Search for the cell housing the specified text and yield its (x, y) center coordinate. 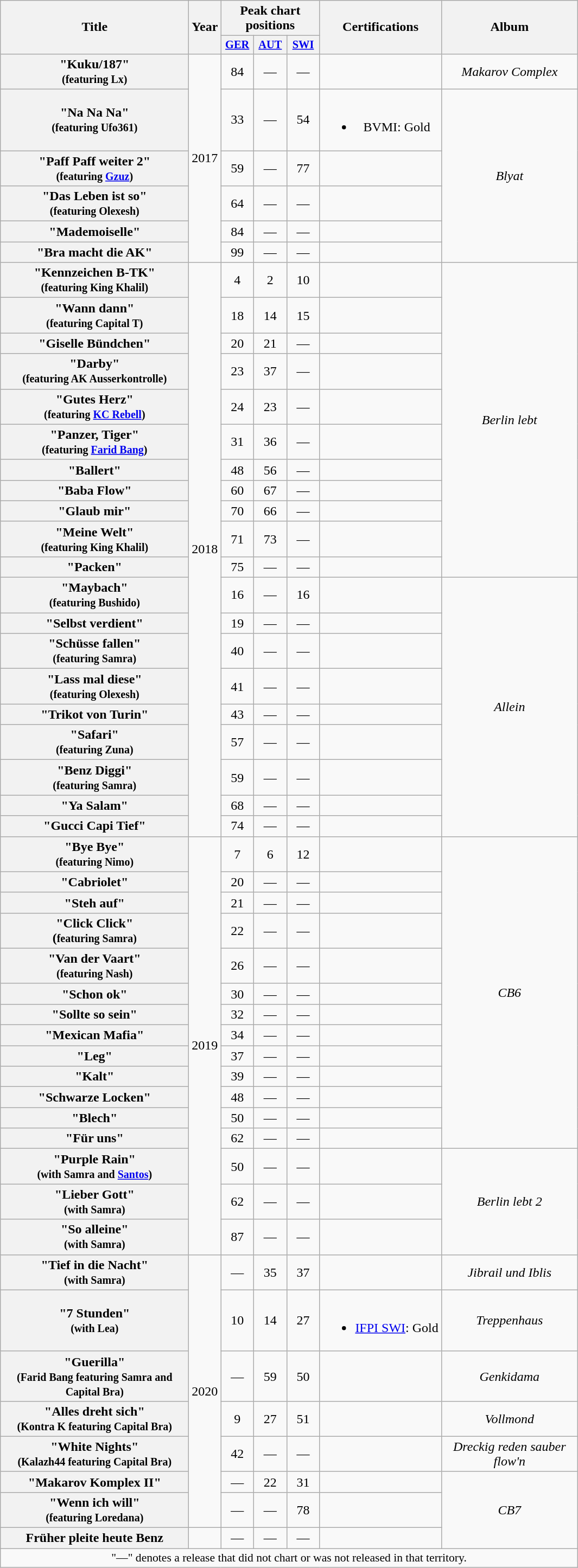
64 (238, 204)
"Tief in die Nacht"(with Samra) (94, 1272)
"Trikot von Turin" (94, 714)
"Van der Vaart"(featuring Nash) (94, 965)
"Bye Bye"(featuring Nimo) (94, 854)
2018 (205, 549)
"Meine Welt"(featuring King Khalil) (94, 539)
35 (270, 1272)
"Für uns" (94, 1138)
75 (238, 567)
99 (238, 252)
24 (238, 407)
34 (238, 1035)
43 (238, 714)
66 (270, 511)
"Mademoiselle" (94, 232)
"Makarov Komplex II" (94, 1482)
6 (270, 854)
26 (238, 965)
4 (238, 280)
GER (238, 45)
"Wenn ich will"(featuring Loredana) (94, 1510)
2019 (205, 1046)
"Baba Flow" (94, 490)
"Alles dreht sich"(Kontra K featuring Capital Bra) (94, 1419)
"White Nights"(Kalazh44 featuring Capital Bra) (94, 1454)
40 (238, 651)
41 (238, 687)
"Ya Salam" (94, 805)
18 (238, 316)
Früher pleite heute Benz (94, 1538)
30 (238, 994)
"Click Click"(featuring Samra) (94, 931)
"Ballert" (94, 470)
BVMI: Gold (380, 120)
73 (270, 539)
77 (303, 168)
"Maybach"(featuring Bushido) (94, 596)
"Glaub mir" (94, 511)
"Cabriolet" (94, 882)
"—" denotes a release that did not chart or was not released in that territory. (289, 1558)
"Schon ok" (94, 994)
32 (238, 1014)
"Safari"(featuring Zuna) (94, 742)
"Packen" (94, 567)
Peak chart positions (270, 18)
Title (94, 27)
57 (238, 742)
"Gutes Herz"(featuring KC Rebell) (94, 407)
"Panzer, Tiger"(featuring Farid Bang) (94, 441)
"Darby"(featuring AK Ausserkontrolle) (94, 371)
39 (238, 1077)
Genkidama (509, 1376)
"Mexican Mafia" (94, 1035)
"Purple Rain"(with Samra and Santos) (94, 1166)
74 (238, 826)
"Kennzeichen B-TK"(featuring King Khalil) (94, 280)
"Paff Paff weiter 2"(featuring Gzuz) (94, 168)
Certifications (380, 27)
87 (238, 1237)
"Blech" (94, 1118)
68 (238, 805)
"Gucci Capi Tief" (94, 826)
"Lass mal diese"(featuring Olexesh) (94, 687)
Berlin lebt 2 (509, 1202)
Blyat (509, 176)
67 (270, 490)
9 (238, 1419)
Jibrail und Iblis (509, 1272)
"Na Na Na"(featuring Ufo361) (94, 120)
AUT (270, 45)
42 (238, 1454)
"Steh auf" (94, 903)
56 (270, 470)
7 (238, 854)
70 (238, 511)
Dreckig reden sauber flow'n (509, 1454)
CB7 (509, 1510)
CB6 (509, 993)
"Schüsse fallen"(featuring Samra) (94, 651)
"Selbst verdient" (94, 623)
15 (303, 316)
"So alleine"(with Samra) (94, 1237)
"Guerilla"(Farid Bang featuring Samra and Capital Bra) (94, 1376)
Makarov Complex (509, 72)
2017 (205, 158)
"Das Leben ist so"(featuring Olexesh) (94, 204)
"Sollte so sein" (94, 1014)
19 (238, 623)
"Bra macht die AK" (94, 252)
Album (509, 27)
"Benz Diggi"(featuring Samra) (94, 778)
54 (303, 120)
Treppenhaus (509, 1320)
2020 (205, 1391)
12 (303, 854)
SWI (303, 45)
"Kuku/187"(featuring Lx) (94, 72)
Year (205, 27)
Allein (509, 707)
"7 Stunden"(with Lea) (94, 1320)
"Lieber Gott"(with Samra) (94, 1202)
"Kalt" (94, 1077)
71 (238, 539)
36 (270, 441)
60 (238, 490)
IFPI SWI: Gold (380, 1320)
78 (303, 1510)
"Wann dann"(featuring Capital T) (94, 316)
Vollmond (509, 1419)
"Leg" (94, 1056)
33 (238, 120)
Berlin lebt (509, 420)
"Schwarze Locken" (94, 1097)
51 (303, 1419)
"Giselle Bündchen" (94, 343)
2 (270, 280)
